Determine the (x, y) coordinate at the center of the cell enclosing the given text.  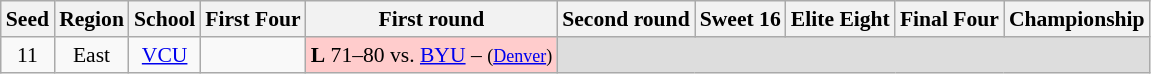
First Four (252, 19)
VCU (164, 55)
Seed (28, 19)
Second round (626, 19)
Sweet 16 (740, 19)
Championship (1077, 19)
Final Four (950, 19)
Region (92, 19)
11 (28, 55)
School (164, 19)
First round (432, 19)
East (92, 55)
Elite Eight (840, 19)
L 71–80 vs. BYU – (Denver) (432, 55)
